Identify which cell holds the provided text, then report its [x, y] central coordinate. 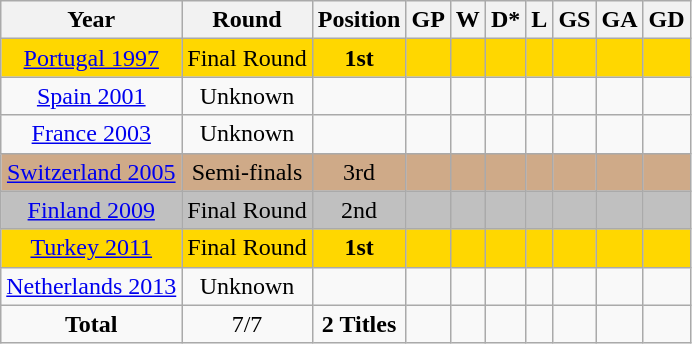
Spain 2001 [92, 96]
GS [574, 20]
France 2003 [92, 134]
Finland 2009 [92, 210]
Year [92, 20]
GP [428, 20]
D* [505, 20]
Total [92, 324]
Semi-finals [247, 172]
Portugal 1997 [92, 58]
Switzerland 2005 [92, 172]
W [468, 20]
Turkey 2011 [92, 248]
7/7 [247, 324]
Netherlands 2013 [92, 286]
GA [620, 20]
L [540, 20]
Position [359, 20]
3rd [359, 172]
2nd [359, 210]
Round [247, 20]
GD [666, 20]
2 Titles [359, 324]
